Locate the cell with the specified text and output its [x, y] center coordinate. 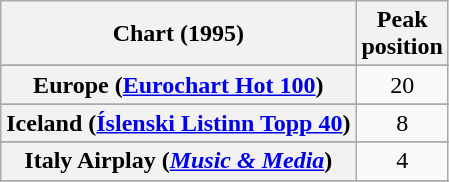
Italy Airplay (Music & Media) [178, 161]
Europe (Eurochart Hot 100) [178, 85]
Peakposition [402, 34]
8 [402, 123]
Chart (1995) [178, 34]
20 [402, 85]
4 [402, 161]
Iceland (Íslenski Listinn Topp 40) [178, 123]
